Output the [X, Y] coordinate of the center of the cell containing the given text.  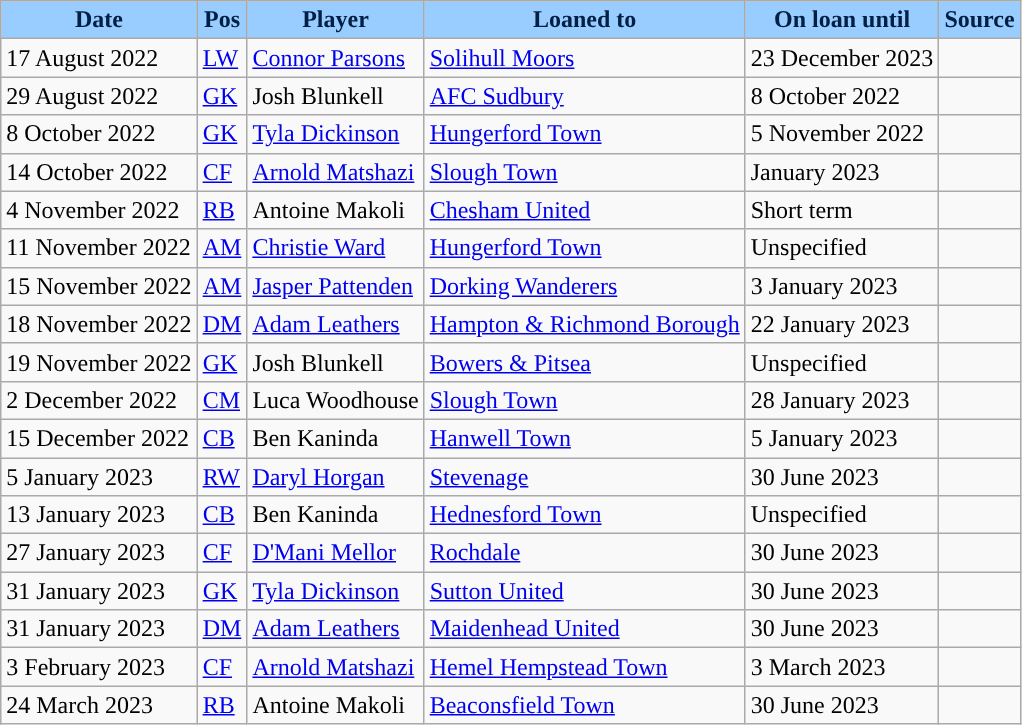
27 January 2023 [99, 553]
3 February 2023 [99, 667]
January 2023 [842, 172]
Loaned to [584, 20]
13 January 2023 [99, 515]
Chesham United [584, 210]
Bowers & Pitsea [584, 362]
Stevenage [584, 477]
Pos [222, 20]
Player [336, 20]
RW [222, 477]
5 November 2022 [842, 134]
Maidenhead United [584, 629]
4 November 2022 [99, 210]
LW [222, 58]
Christie Ward [336, 248]
11 November 2022 [99, 248]
18 November 2022 [99, 324]
Dorking Wanderers [584, 286]
17 August 2022 [99, 58]
23 December 2023 [842, 58]
On loan until [842, 20]
3 March 2023 [842, 667]
Beaconsfield Town [584, 705]
15 November 2022 [99, 286]
22 January 2023 [842, 324]
15 December 2022 [99, 438]
29 August 2022 [99, 96]
Sutton United [584, 591]
19 November 2022 [99, 362]
Hednesford Town [584, 515]
Date [99, 20]
2 December 2022 [99, 400]
Connor Parsons [336, 58]
Source [980, 20]
Jasper Pattenden [336, 286]
Hemel Hempstead Town [584, 667]
Hampton & Richmond Borough [584, 324]
Daryl Horgan [336, 477]
Rochdale [584, 553]
Hanwell Town [584, 438]
Solihull Moors [584, 58]
AFC Sudbury [584, 96]
3 January 2023 [842, 286]
Short term [842, 210]
28 January 2023 [842, 400]
D'Mani Mellor [336, 553]
Luca Woodhouse [336, 400]
24 March 2023 [99, 705]
CM [222, 400]
14 October 2022 [99, 172]
